Extract the [x, y] coordinate from the center of the cell holding the provided text.  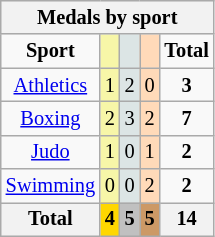
Judo [50, 152]
Swimming [50, 186]
Medals by sport [108, 17]
Boxing [50, 118]
7 [186, 118]
4 [110, 219]
Sport [50, 51]
Athletics [50, 85]
14 [186, 219]
